Identify which cell holds the provided text, then report its [x, y] central coordinate. 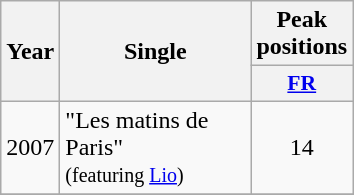
FR [302, 84]
Peak positions [302, 34]
Single [156, 52]
"Les matins de Paris" (featuring Lio) [156, 147]
2007 [30, 147]
Year [30, 52]
14 [302, 147]
